From the cell containing the given text, extract its center point as (X, Y) coordinate. 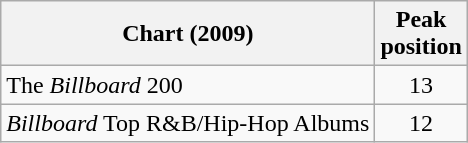
Billboard Top R&B/Hip-Hop Albums (188, 123)
Chart (2009) (188, 34)
Peakposition (421, 34)
The Billboard 200 (188, 85)
13 (421, 85)
12 (421, 123)
